Search for the cell housing the specified text and yield its (X, Y) center coordinate. 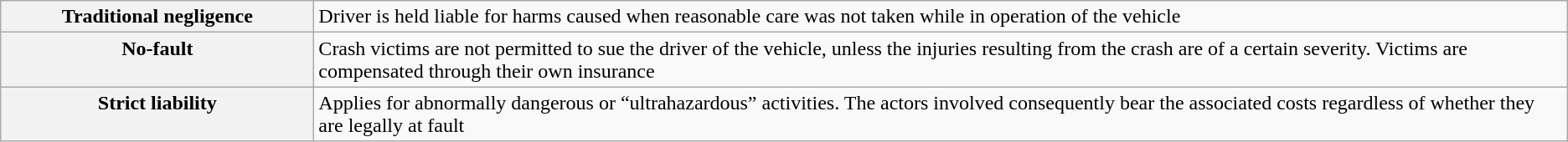
Strict liability (157, 114)
Traditional negligence (157, 17)
No-fault (157, 60)
Driver is held liable for harms caused when reasonable care was not taken while in operation of the vehicle (941, 17)
